Detect which cell encompasses the target text, then output its [X, Y] center coordinate. 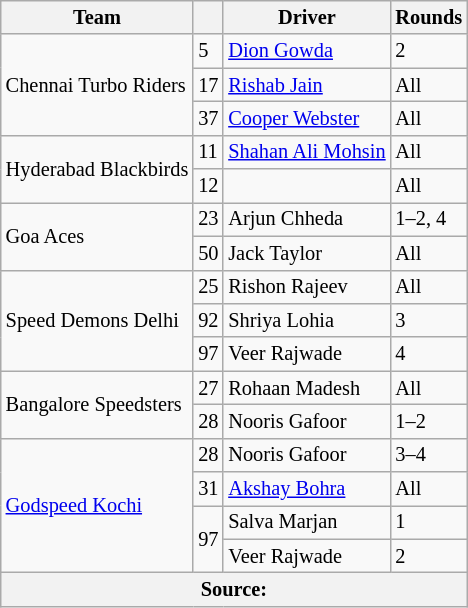
Rishab Jain [306, 85]
23 [208, 219]
92 [208, 320]
27 [208, 388]
1–2, 4 [428, 219]
Source: [234, 589]
Cooper Webster [306, 118]
Shriya Lohia [306, 320]
3–4 [428, 455]
1 [428, 522]
Driver [306, 17]
Dion Gowda [306, 51]
Rounds [428, 17]
50 [208, 253]
Salva Marjan [306, 522]
Jack Taylor [306, 253]
Akshay Bohra [306, 489]
31 [208, 489]
Goa Aces [98, 236]
3 [428, 320]
Rohaan Madesh [306, 388]
Shahan Ali Mohsin [306, 152]
Bangalore Speedsters [98, 404]
Team [98, 17]
17 [208, 85]
12 [208, 186]
1–2 [428, 421]
Godspeed Kochi [98, 506]
Rishon Rajeev [306, 287]
25 [208, 287]
Arjun Chheda [306, 219]
Chennai Turbo Riders [98, 84]
4 [428, 354]
Hyderabad Blackbirds [98, 168]
5 [208, 51]
37 [208, 118]
Speed Demons Delhi [98, 320]
11 [208, 152]
